Detect which cell encompasses the target text, then output its [x, y] center coordinate. 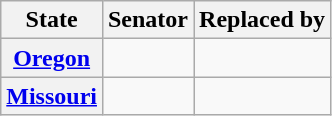
Missouri [52, 96]
Oregon [52, 58]
Replaced by [262, 20]
Senator [148, 20]
State [52, 20]
